Capture the cell that displays the provided text and extract its [x, y] central coordinate. 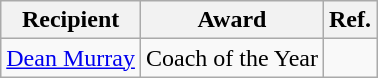
Coach of the Year [232, 58]
Award [232, 20]
Ref. [350, 20]
Recipient [71, 20]
Dean Murray [71, 58]
